Output the [x, y] coordinate of the center of the cell containing the given text.  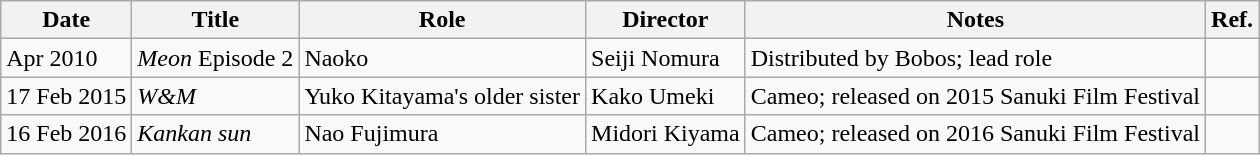
Naoko [442, 58]
Meon Episode 2 [216, 58]
W&M [216, 96]
Kankan sun [216, 134]
Cameo; released on 2016 Sanuki Film Festival [975, 134]
Ref. [1232, 20]
Role [442, 20]
Apr 2010 [66, 58]
Cameo; released on 2015 Sanuki Film Festival [975, 96]
Yuko Kitayama's older sister [442, 96]
Seiji Nomura [666, 58]
16 Feb 2016 [66, 134]
Date [66, 20]
Title [216, 20]
Midori Kiyama [666, 134]
Notes [975, 20]
Kako Umeki [666, 96]
17 Feb 2015 [66, 96]
Nao Fujimura [442, 134]
Distributed by Bobos; lead role [975, 58]
Director [666, 20]
